Identify which cell holds the provided text, then report its [X, Y] central coordinate. 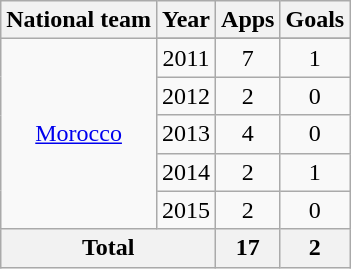
Morocco [79, 134]
Total [108, 248]
National team [79, 20]
2015 [186, 210]
2012 [186, 96]
Apps [248, 20]
2011 [186, 58]
4 [248, 134]
2013 [186, 134]
Goals [315, 20]
17 [248, 248]
7 [248, 58]
Year [186, 20]
2014 [186, 172]
